Return the (x, y) coordinate for the center point of the cell that contains the specified text.  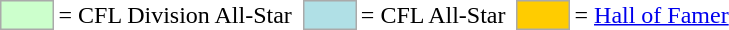
= CFL All-Star (433, 15)
= CFL Division All-Star (175, 15)
